Determine the [X, Y] coordinate at the center of the cell enclosing the given text.  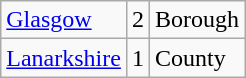
Glasgow [64, 20]
Borough [196, 20]
1 [138, 58]
2 [138, 20]
County [196, 58]
Lanarkshire [64, 58]
